Return (X, Y) of the center of cell containing provided text 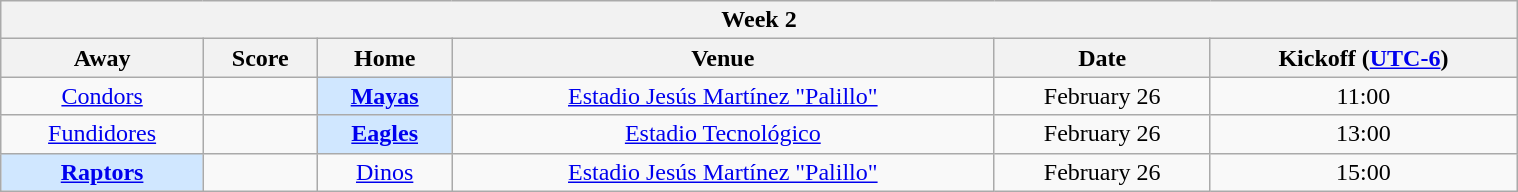
Fundidores (102, 134)
Condors (102, 96)
Week 2 (758, 20)
Score (260, 58)
Kickoff (UTC-6) (1363, 58)
Estadio Tecnológico (724, 134)
Dinos (385, 172)
Eagles (385, 134)
Away (102, 58)
Date (1102, 58)
Home (385, 58)
Mayas (385, 96)
13:00 (1363, 134)
15:00 (1363, 172)
11:00 (1363, 96)
Venue (724, 58)
Raptors (102, 172)
